Output the [x, y] coordinate of the center of the cell containing the given text.  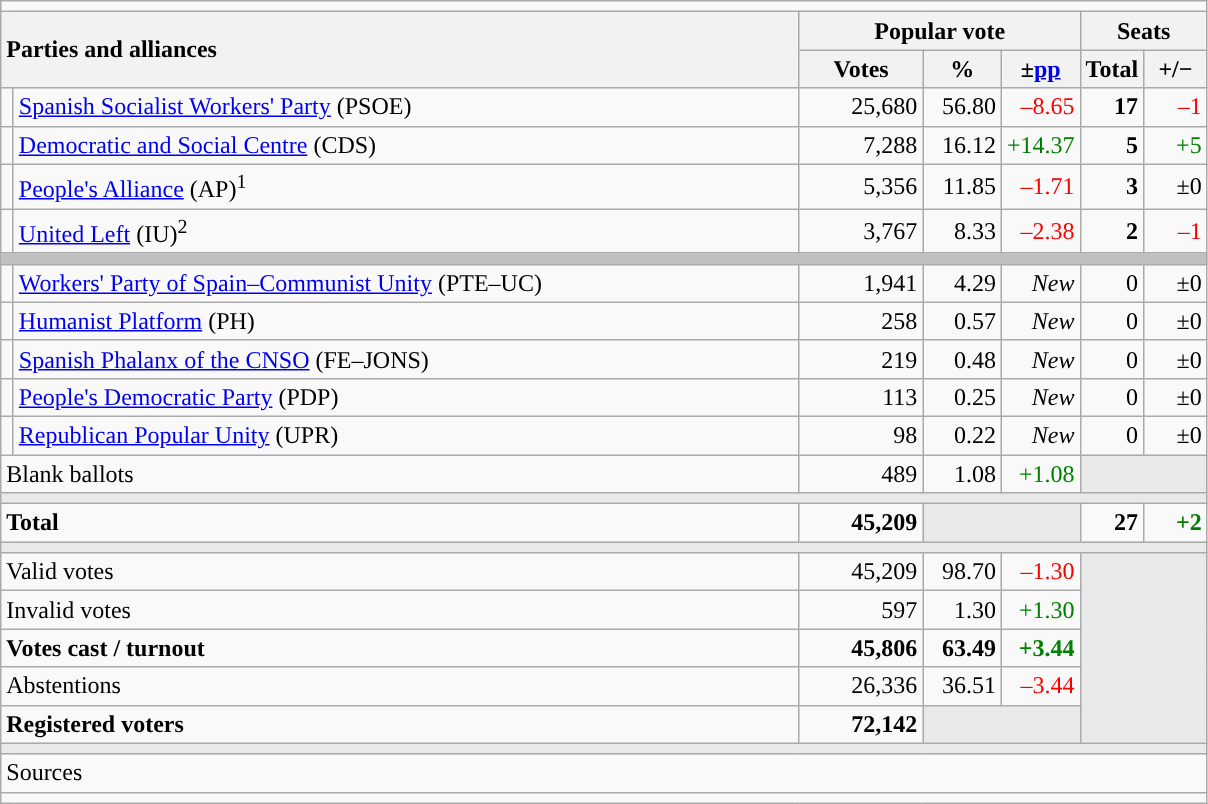
27 [1112, 523]
Votes cast / turnout [400, 648]
+14.37 [1040, 145]
+2 [1176, 523]
597 [861, 610]
36.51 [962, 686]
United Left (IU)2 [406, 232]
Popular vote [940, 31]
–2.38 [1040, 232]
11.85 [962, 186]
258 [861, 321]
0.22 [962, 435]
Parties and alliances [400, 50]
Workers' Party of Spain–Communist Unity (PTE–UC) [406, 283]
–8.65 [1040, 107]
1.08 [962, 474]
Registered voters [400, 724]
7,288 [861, 145]
Spanish Phalanx of the CNSO (FE–JONS) [406, 359]
1.30 [962, 610]
Democratic and Social Centre (CDS) [406, 145]
Blank ballots [400, 474]
Sources [604, 773]
Invalid votes [400, 610]
% [962, 69]
98 [861, 435]
3,767 [861, 232]
Humanist Platform (PH) [406, 321]
+/− [1176, 69]
219 [861, 359]
Spanish Socialist Workers' Party (PSOE) [406, 107]
Seats [1144, 31]
–3.44 [1040, 686]
People's Democratic Party (PDP) [406, 397]
4.29 [962, 283]
Republican Popular Unity (UPR) [406, 435]
72,142 [861, 724]
25,680 [861, 107]
17 [1112, 107]
2 [1112, 232]
16.12 [962, 145]
113 [861, 397]
+1.30 [1040, 610]
+3.44 [1040, 648]
0.57 [962, 321]
1,941 [861, 283]
98.70 [962, 572]
63.49 [962, 648]
Votes [861, 69]
5,356 [861, 186]
+1.08 [1040, 474]
489 [861, 474]
Abstentions [400, 686]
0.48 [962, 359]
5 [1112, 145]
0.25 [962, 397]
±pp [1040, 69]
+5 [1176, 145]
45,806 [861, 648]
–1.71 [1040, 186]
People's Alliance (AP)1 [406, 186]
–1.30 [1040, 572]
26,336 [861, 686]
56.80 [962, 107]
8.33 [962, 232]
Valid votes [400, 572]
3 [1112, 186]
